From the cell containing the given text, extract its center point as (X, Y) coordinate. 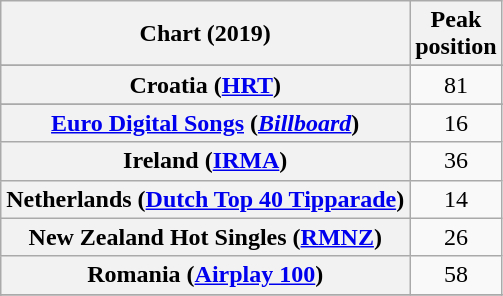
New Zealand Hot Singles (RMNZ) (206, 237)
Netherlands (Dutch Top 40 Tipparade) (206, 199)
26 (456, 237)
Croatia (HRT) (206, 85)
16 (456, 123)
Romania (Airplay 100) (206, 275)
Peak position (456, 34)
14 (456, 199)
58 (456, 275)
Ireland (IRMA) (206, 161)
Euro Digital Songs (Billboard) (206, 123)
Chart (2019) (206, 34)
81 (456, 85)
36 (456, 161)
